Pinpoint the cell where the given text exists, returning its [X, Y] midpoint coordinate. 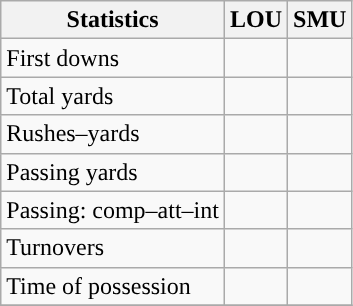
Passing yards [113, 172]
Total yards [113, 96]
SMU [320, 20]
Turnovers [113, 248]
First downs [113, 58]
Time of possession [113, 286]
LOU [256, 20]
Rushes–yards [113, 134]
Passing: comp–att–int [113, 210]
Statistics [113, 20]
